Output the (X, Y) coordinate of the center of the cell containing the given text.  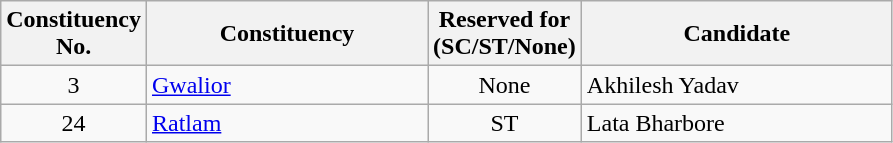
Constituency (286, 34)
Candidate (736, 34)
24 (74, 123)
Ratlam (286, 123)
None (505, 85)
ST (505, 123)
Akhilesh Yadav (736, 85)
Reserved for (SC/ST/None) (505, 34)
Lata Bharbore (736, 123)
3 (74, 85)
Constituency No. (74, 34)
Gwalior (286, 85)
